Return the (X, Y) coordinate for the center point of the cell that contains the specified text.  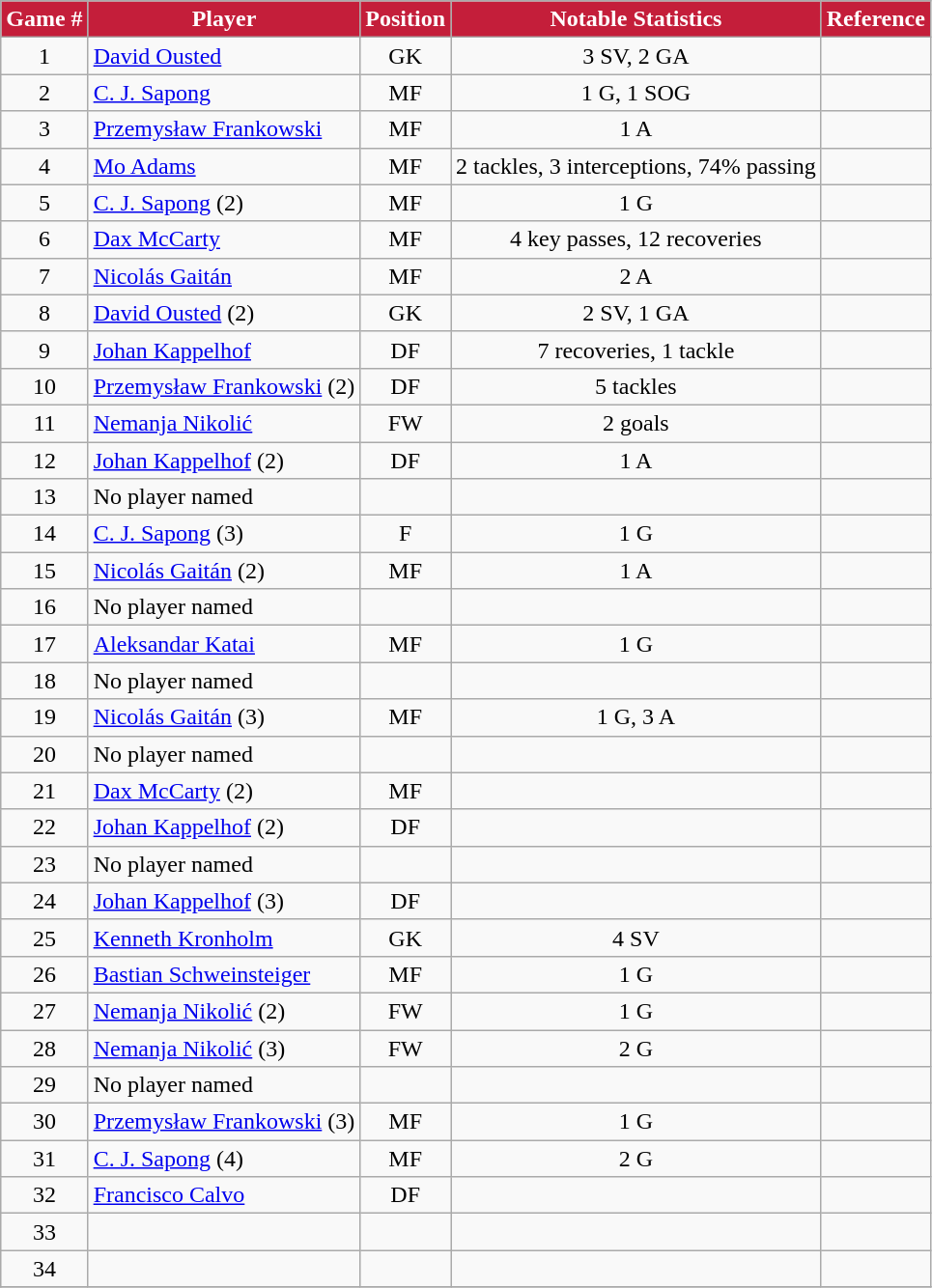
31 (44, 1159)
Kenneth Kronholm (224, 938)
22 (44, 827)
30 (44, 1122)
28 (44, 1048)
1 (44, 56)
27 (44, 1011)
David Ousted (2) (224, 313)
Nemanja Nikolić (2) (224, 1011)
Nicolás Gaitán (224, 276)
33 (44, 1232)
14 (44, 534)
3 SV, 2 GA (636, 56)
1 G, 3 A (636, 717)
Francisco Calvo (224, 1195)
17 (44, 644)
8 (44, 313)
4 SV (636, 938)
19 (44, 717)
34 (44, 1269)
7 (44, 276)
5 tackles (636, 386)
2 SV, 1 GA (636, 313)
32 (44, 1195)
Game # (44, 19)
16 (44, 607)
4 key passes, 12 recoveries (636, 239)
7 recoveries, 1 tackle (636, 350)
Dax McCarty (224, 239)
Notable Statistics (636, 19)
C. J. Sapong (3) (224, 534)
Position (406, 19)
13 (44, 497)
Nicolás Gaitán (3) (224, 717)
Mo Adams (224, 166)
Player (224, 19)
23 (44, 864)
Reference (875, 19)
1 G, 1 SOG (636, 93)
6 (44, 239)
Johan Kappelhof (3) (224, 901)
29 (44, 1085)
Nicolás Gaitán (2) (224, 571)
C. J. Sapong (224, 93)
24 (44, 901)
Dax McCarty (2) (224, 791)
12 (44, 461)
18 (44, 681)
15 (44, 571)
9 (44, 350)
10 (44, 386)
2 A (636, 276)
21 (44, 791)
Nemanja Nikolić (3) (224, 1048)
26 (44, 974)
Przemysław Frankowski (2) (224, 386)
Przemysław Frankowski (224, 129)
F (406, 534)
11 (44, 423)
2 goals (636, 423)
Johan Kappelhof (224, 350)
Bastian Schweinsteiger (224, 974)
4 (44, 166)
2 (44, 93)
Przemysław Frankowski (3) (224, 1122)
C. J. Sapong (4) (224, 1159)
Aleksandar Katai (224, 644)
David Ousted (224, 56)
20 (44, 754)
5 (44, 203)
Nemanja Nikolić (224, 423)
3 (44, 129)
C. J. Sapong (2) (224, 203)
2 tackles, 3 interceptions, 74% passing (636, 166)
25 (44, 938)
